Return (X, Y) of the center of cell containing provided text 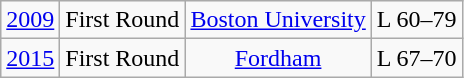
Boston University (278, 20)
2015 (30, 58)
L 60–79 (416, 20)
2009 (30, 20)
L 67–70 (416, 58)
Fordham (278, 58)
